Search for the cell housing the specified text and yield its [x, y] center coordinate. 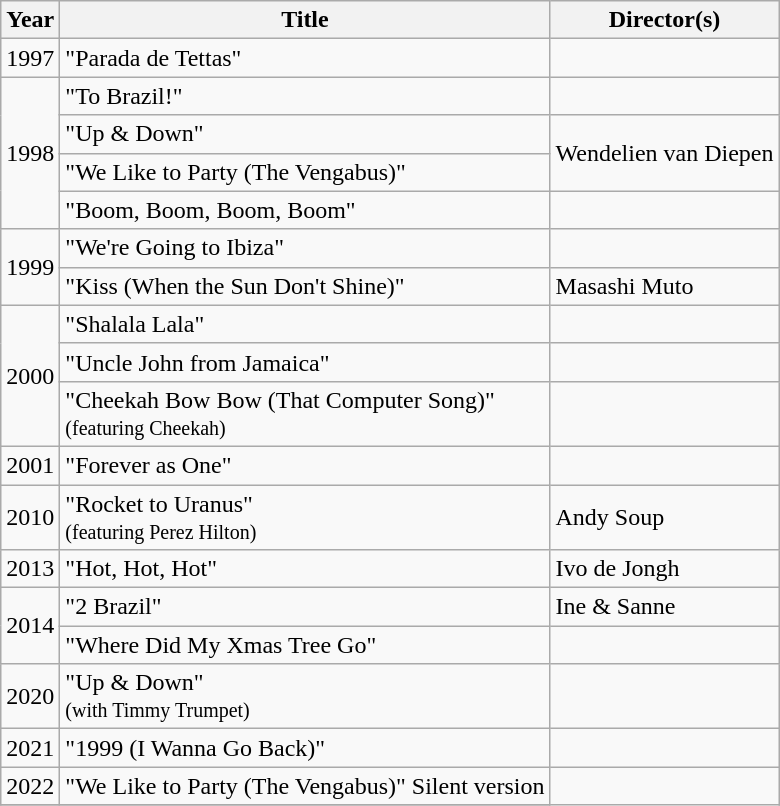
2010 [30, 516]
"Rocket to Uranus"(featuring Perez Hilton) [305, 516]
"Where Did My Xmas Tree Go" [305, 645]
1999 [30, 267]
"Hot, Hot, Hot" [305, 569]
"Uncle John from Jamaica" [305, 362]
"Up & Down"(with Timmy Trumpet) [305, 696]
2001 [30, 465]
Andy Soup [664, 516]
Title [305, 20]
Ivo de Jongh [664, 569]
"Up & Down" [305, 134]
Masashi Muto [664, 286]
"We Like to Party (The Vengabus)" [305, 172]
Year [30, 20]
"Parada de Tettas" [305, 58]
"To Brazil!" [305, 96]
2013 [30, 569]
"1999 (I Wanna Go Back)" [305, 748]
1997 [30, 58]
"We Like to Party (The Vengabus)" Silent version [305, 786]
"We're Going to Ibiza" [305, 248]
2000 [30, 376]
2020 [30, 696]
"Forever as One" [305, 465]
2014 [30, 626]
"2 Brazil" [305, 607]
1998 [30, 153]
"Boom, Boom, Boom, Boom" [305, 210]
"Cheekah Bow Bow (That Computer Song)"(featuring Cheekah) [305, 414]
2021 [30, 748]
Ine & Sanne [664, 607]
Director(s) [664, 20]
Wendelien van Diepen [664, 153]
"Kiss (When the Sun Don't Shine)" [305, 286]
2022 [30, 786]
"Shalala Lala" [305, 324]
